Identify which cell holds the provided text, then report its (x, y) central coordinate. 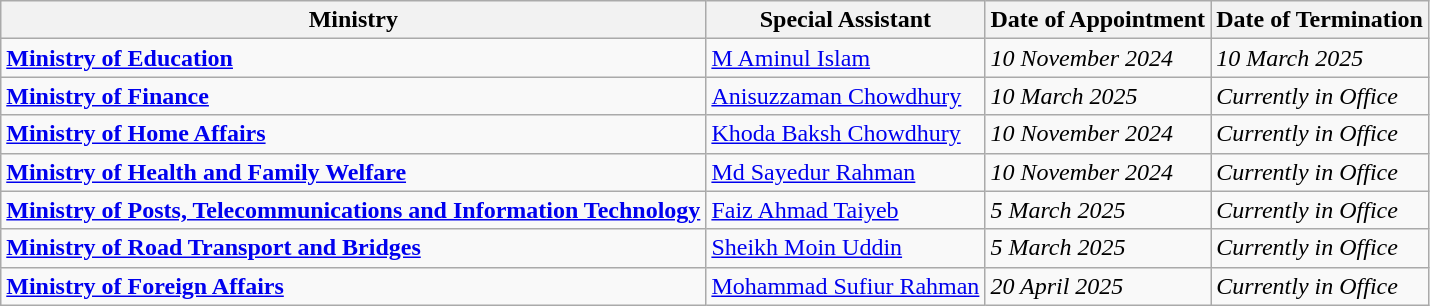
M Aminul Islam (846, 58)
Special Assistant (846, 20)
Sheikh Moin Uddin (846, 248)
Khoda Baksh Chowdhury (846, 134)
Mohammad Sufiur Rahman (846, 286)
Anisuzzaman Chowdhury (846, 96)
Ministry of Health and Family Welfare (354, 172)
Ministry of Foreign Affairs (354, 286)
Ministry of Home Affairs (354, 134)
Ministry of Finance (354, 96)
Ministry of Posts, Telecommunications and Information Technology (354, 210)
Ministry of Education (354, 58)
Md Sayedur Rahman (846, 172)
20 April 2025 (1098, 286)
Date of Appointment (1098, 20)
Date of Termination (1320, 20)
Ministry of Road Transport and Bridges (354, 248)
Ministry (354, 20)
Faiz Ahmad Taiyeb (846, 210)
